Detect which cell encompasses the target text, then output its (x, y) center coordinate. 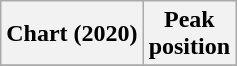
Peakposition (189, 34)
Chart (2020) (72, 34)
